From the cell containing the given text, extract its center point as [x, y] coordinate. 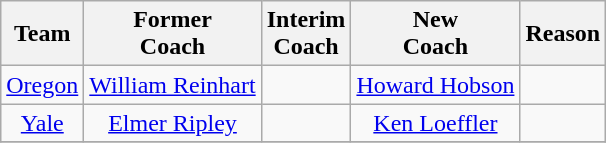
NewCoach [436, 34]
FormerCoach [172, 34]
InterimCoach [306, 34]
Howard Hobson [436, 85]
William Reinhart [172, 85]
Elmer Ripley [172, 123]
Reason [563, 34]
Team [42, 34]
Ken Loeffler [436, 123]
Yale [42, 123]
Oregon [42, 85]
